Detect which cell encompasses the target text, then output its [x, y] center coordinate. 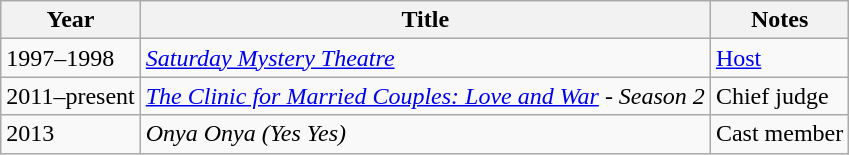
Saturday Mystery Theatre [425, 58]
Title [425, 20]
Chief judge [779, 96]
2013 [70, 134]
Year [70, 20]
1997–1998 [70, 58]
Onya Onya (Yes Yes) [425, 134]
2011–present [70, 96]
Cast member [779, 134]
Host [779, 58]
Notes [779, 20]
The Clinic for Married Couples: Love and War - Season 2 [425, 96]
